From the cell containing the given text, extract its center point as (x, y) coordinate. 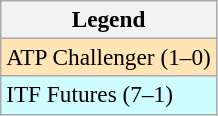
Legend (108, 19)
ATP Challenger (1–0) (108, 57)
ITF Futures (7–1) (108, 95)
